Capture the cell that displays the provided text and extract its [X, Y] central coordinate. 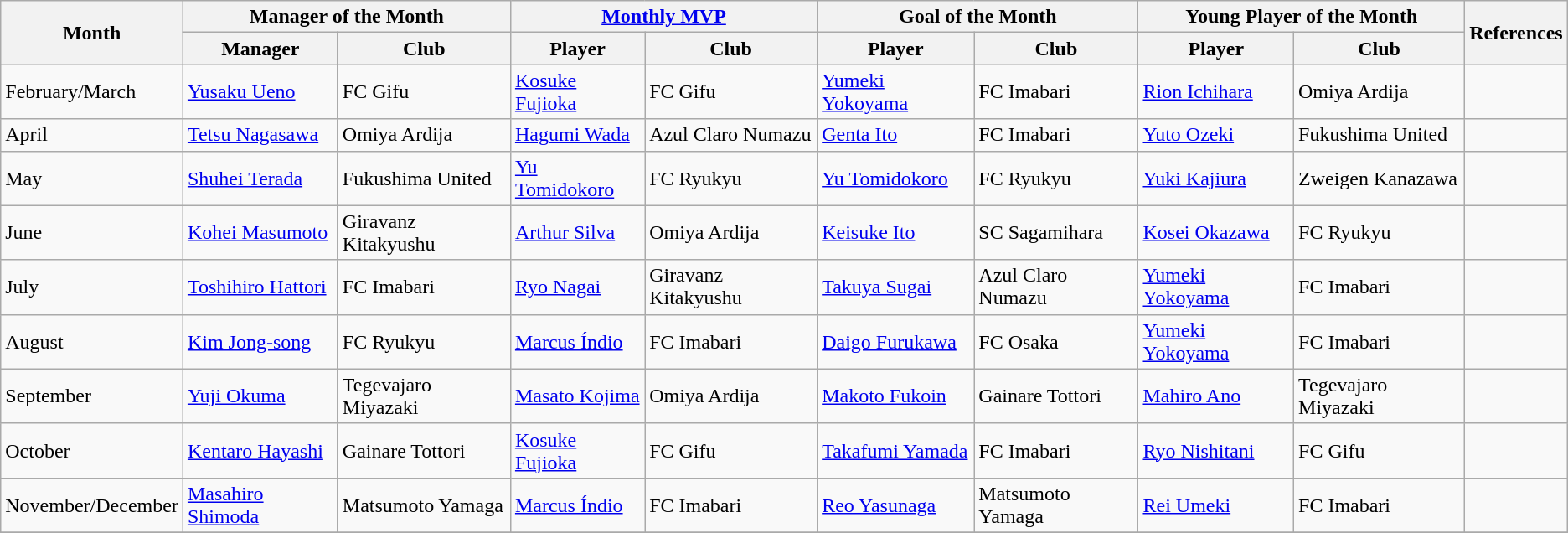
SC Sagamihara [1056, 233]
Takuya Sugai [896, 287]
Rion Ichihara [1216, 92]
Ryo Nagai [577, 287]
Arthur Silva [577, 233]
November/December [92, 505]
References [1516, 33]
Young Player of the Month [1302, 17]
Zweigen Kanazawa [1380, 178]
October [92, 451]
Mahiro Ano [1216, 396]
Yuto Ozeki [1216, 135]
August [92, 342]
Kohei Masumoto [260, 233]
Keisuke Ito [896, 233]
Kentaro Hayashi [260, 451]
Daigo Furukawa [896, 342]
Genta Ito [896, 135]
May [92, 178]
Masahiro Shimoda [260, 505]
Hagumi Wada [577, 135]
Toshihiro Hattori [260, 287]
Tetsu Nagasawa [260, 135]
Masato Kojima [577, 396]
July [92, 287]
Kim Jong-song [260, 342]
Yuki Kajiura [1216, 178]
Month [92, 33]
Kosei Okazawa [1216, 233]
February/March [92, 92]
Reo Yasunaga [896, 505]
Monthly MVP [663, 17]
Goal of the Month [978, 17]
April [92, 135]
Ryo Nishitani [1216, 451]
Shuhei Terada [260, 178]
Manager of the Month [347, 17]
Yusaku Ueno [260, 92]
FC Osaka [1056, 342]
Rei Umeki [1216, 505]
June [92, 233]
Makoto Fukoin [896, 396]
Manager [260, 49]
September [92, 396]
Yuji Okuma [260, 396]
Takafumi Yamada [896, 451]
